Extract the (X, Y) coordinate from the center of the cell holding the provided text.  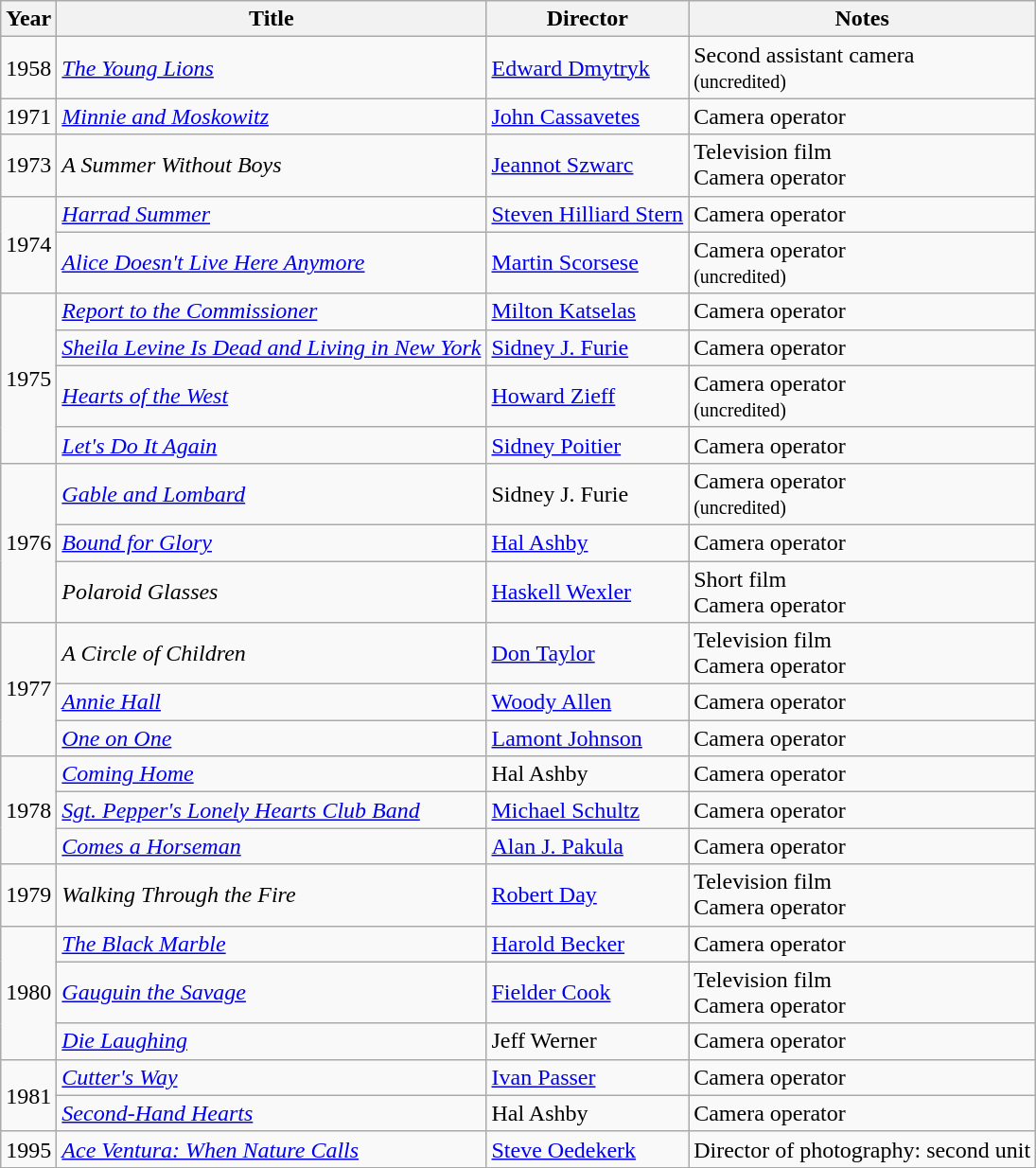
Michael Schultz (588, 810)
1971 (28, 116)
Fielder Cook (588, 992)
A Circle of Children (272, 653)
Walking Through the Fire (272, 895)
Ace Ventura: When Nature Calls (272, 1149)
Second-Hand Hearts (272, 1113)
Alan J. Pakula (588, 846)
Die Laughing (272, 1041)
Steve Oedekerk (588, 1149)
Haskell Wexler (588, 591)
Jeannot Szwarc (588, 165)
Short filmCamera operator (863, 591)
Sheila Levine Is Dead and Living in New York (272, 347)
Alice Doesn't Live Here Anymore (272, 263)
1980 (28, 992)
1981 (28, 1095)
Gauguin the Savage (272, 992)
Polaroid Glasses (272, 591)
Edward Dmytryk (588, 68)
Don Taylor (588, 653)
Woody Allen (588, 702)
1978 (28, 810)
Gable and Lombard (272, 494)
Sidney Poitier (588, 445)
1995 (28, 1149)
1976 (28, 542)
1977 (28, 689)
Sgt. Pepper's Lonely Hearts Club Band (272, 810)
Steven Hilliard Stern (588, 214)
Howard Zieff (588, 396)
One on One (272, 738)
1975 (28, 379)
Let's Do It Again (272, 445)
Jeff Werner (588, 1041)
Year (28, 19)
The Young Lions (272, 68)
Second assistant camera(uncredited) (863, 68)
Martin Scorsese (588, 263)
Report to the Commissioner (272, 311)
1958 (28, 68)
John Cassavetes (588, 116)
Cutter's Way (272, 1077)
Robert Day (588, 895)
Harrad Summer (272, 214)
The Black Marble (272, 944)
Notes (863, 19)
Ivan Passer (588, 1077)
Lamont Johnson (588, 738)
Minnie and Moskowitz (272, 116)
Milton Katselas (588, 311)
Director of photography: second unit (863, 1149)
Comes a Horseman (272, 846)
Hearts of the West (272, 396)
1973 (28, 165)
Harold Becker (588, 944)
Annie Hall (272, 702)
Bound for Glory (272, 542)
Director (588, 19)
A Summer Without Boys (272, 165)
Coming Home (272, 774)
1979 (28, 895)
1974 (28, 244)
Title (272, 19)
